Pinpoint the cell where the given text exists, returning its (x, y) midpoint coordinate. 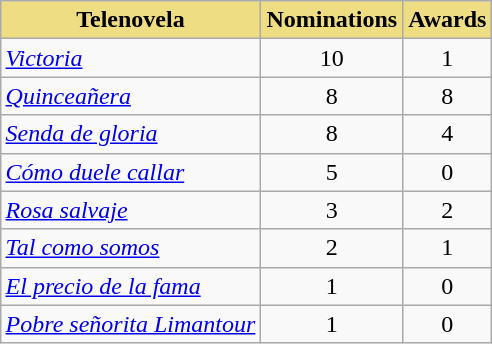
El precio de la fama (130, 286)
5 (332, 172)
Senda de gloria (130, 134)
Cómo duele callar (130, 172)
Victoria (130, 58)
10 (332, 58)
Quinceañera (130, 96)
3 (332, 210)
Pobre señorita Limantour (130, 324)
Tal como somos (130, 248)
Nominations (332, 20)
Rosa salvaje (130, 210)
4 (448, 134)
Awards (448, 20)
Telenovela (130, 20)
